Return the (X, Y) coordinate for the center point of the cell that contains the specified text.  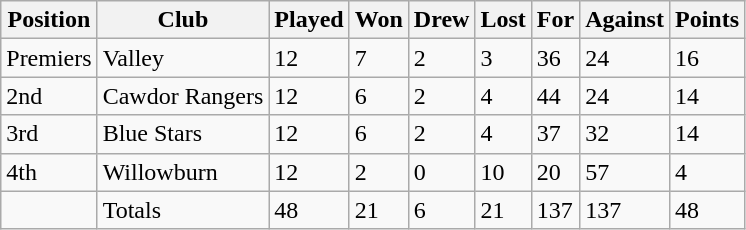
Totals (183, 210)
36 (555, 58)
Cawdor Rangers (183, 96)
20 (555, 172)
Club (183, 20)
Drew (442, 20)
Won (378, 20)
3 (503, 58)
44 (555, 96)
4th (49, 172)
Blue Stars (183, 134)
32 (625, 134)
Points (706, 20)
Lost (503, 20)
57 (625, 172)
For (555, 20)
Against (625, 20)
3rd (49, 134)
16 (706, 58)
2nd (49, 96)
7 (378, 58)
Willowburn (183, 172)
Premiers (49, 58)
Valley (183, 58)
10 (503, 172)
Position (49, 20)
37 (555, 134)
Played (309, 20)
0 (442, 172)
